Determine the [x, y] coordinate at the center of the cell enclosing the given text.  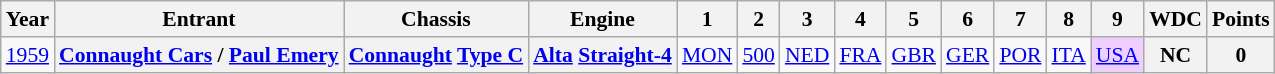
GBR [914, 55]
WDC [1176, 19]
Connaught Type C [436, 55]
9 [1118, 19]
GER [968, 55]
Alta Straight-4 [602, 55]
NC [1176, 55]
Points [1241, 19]
ITA [1068, 55]
Engine [602, 19]
FRA [860, 55]
1 [708, 19]
7 [1020, 19]
500 [758, 55]
8 [1068, 19]
USA [1118, 55]
0 [1241, 55]
MON [708, 55]
Entrant [199, 19]
Chassis [436, 19]
1959 [28, 55]
POR [1020, 55]
5 [914, 19]
6 [968, 19]
3 [807, 19]
Year [28, 19]
NED [807, 55]
4 [860, 19]
2 [758, 19]
Connaught Cars / Paul Emery [199, 55]
